Extract the (x, y) coordinate from the center of the cell holding the provided text.  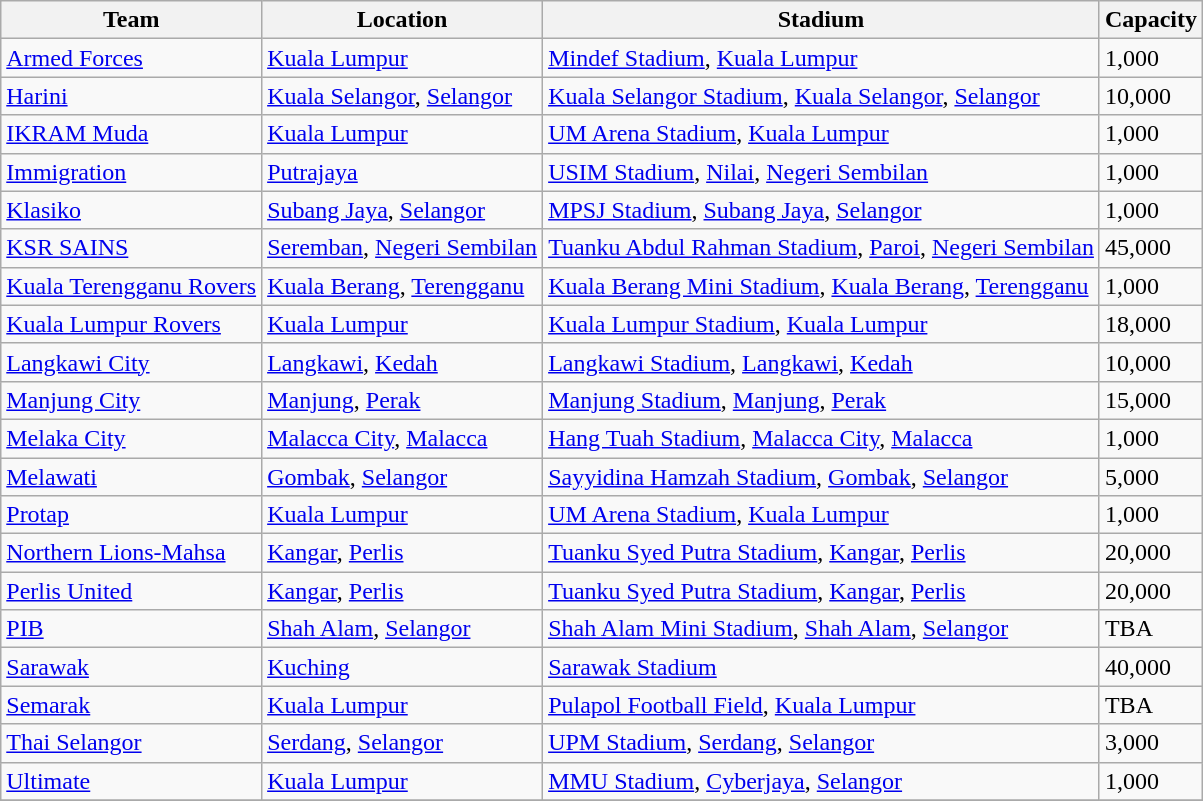
IKRAM Muda (132, 134)
Location (402, 20)
Langkawi, Kedah (402, 362)
Kuala Terengganu Rovers (132, 286)
Capacity (1150, 20)
MMU Stadium, Cyberjaya, Selangor (822, 781)
Gombak, Selangor (402, 477)
Thai Selangor (132, 743)
Semarak (132, 705)
UPM Stadium, Serdang, Selangor (822, 743)
PIB (132, 629)
Kuala Berang, Terengganu (402, 286)
Shah Alam, Selangor (402, 629)
Manjung City (132, 400)
18,000 (1150, 324)
Kuching (402, 667)
Immigration (132, 172)
USIM Stadium, Nilai, Negeri Sembilan (822, 172)
Seremban, Negeri Sembilan (402, 248)
3,000 (1150, 743)
Team (132, 20)
Northern Lions-Mahsa (132, 553)
Kuala Lumpur Stadium, Kuala Lumpur (822, 324)
Manjung, Perak (402, 400)
Hang Tuah Stadium, Malacca City, Malacca (822, 438)
Ultimate (132, 781)
Subang Jaya, Selangor (402, 210)
40,000 (1150, 667)
Klasiko (132, 210)
Putrajaya (402, 172)
Stadium (822, 20)
Kuala Berang Mini Stadium, Kuala Berang, Terengganu (822, 286)
Manjung Stadium, Manjung, Perak (822, 400)
Shah Alam Mini Stadium, Shah Alam, Selangor (822, 629)
Sarawak (132, 667)
5,000 (1150, 477)
Mindef Stadium, Kuala Lumpur (822, 58)
Sarawak Stadium (822, 667)
Melaka City (132, 438)
Serdang, Selangor (402, 743)
Pulapol Football Field, Kuala Lumpur (822, 705)
45,000 (1150, 248)
Malacca City, Malacca (402, 438)
Protap (132, 515)
Langkawi City (132, 362)
MPSJ Stadium, Subang Jaya, Selangor (822, 210)
Armed Forces (132, 58)
Tuanku Abdul Rahman Stadium, Paroi, Negeri Sembilan (822, 248)
Melawati (132, 477)
Kuala Lumpur Rovers (132, 324)
Harini (132, 96)
Sayyidina Hamzah Stadium, Gombak, Selangor (822, 477)
Kuala Selangor Stadium, Kuala Selangor, Selangor (822, 96)
15,000 (1150, 400)
Langkawi Stadium, Langkawi, Kedah (822, 362)
Perlis United (132, 591)
Kuala Selangor, Selangor (402, 96)
KSR SAINS (132, 248)
